Provide the (x, y) coordinate of the cell's center where the given text is located.  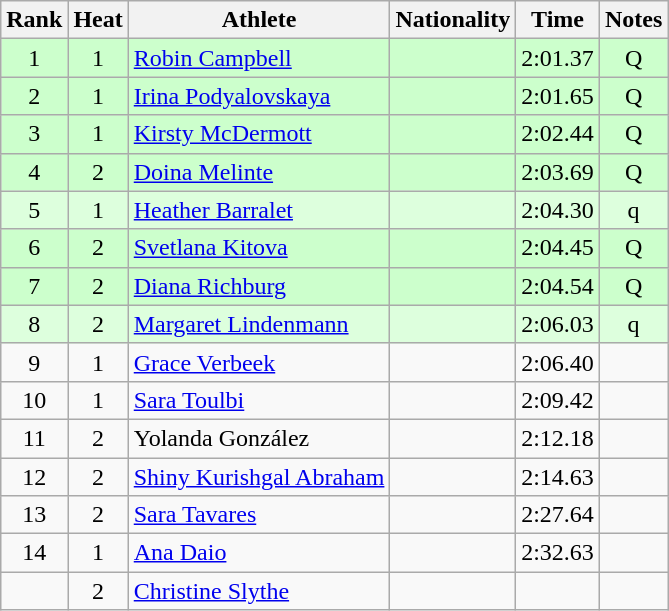
2:04.30 (558, 210)
Yolanda González (259, 438)
Notes (633, 20)
Time (558, 20)
2:32.63 (558, 553)
13 (34, 515)
Doina Melinte (259, 172)
5 (34, 210)
2:06.03 (558, 324)
Heather Barralet (259, 210)
Margaret Lindenmann (259, 324)
2:01.37 (558, 58)
2:14.63 (558, 477)
9 (34, 362)
Kirsty McDermott (259, 134)
2:03.69 (558, 172)
14 (34, 553)
Rank (34, 20)
6 (34, 248)
2:04.54 (558, 286)
10 (34, 400)
7 (34, 286)
2:12.18 (558, 438)
2:06.40 (558, 362)
Robin Campbell (259, 58)
Diana Richburg (259, 286)
2:27.64 (558, 515)
Christine Slythe (259, 591)
Svetlana Kitova (259, 248)
2:04.45 (558, 248)
8 (34, 324)
2:01.65 (558, 96)
Irina Podyalovskaya (259, 96)
2:02.44 (558, 134)
Sara Tavares (259, 515)
Ana Daio (259, 553)
Athlete (259, 20)
Grace Verbeek (259, 362)
Nationality (453, 20)
3 (34, 134)
Heat (98, 20)
12 (34, 477)
Sara Toulbi (259, 400)
2:09.42 (558, 400)
Shiny Kurishgal Abraham (259, 477)
4 (34, 172)
11 (34, 438)
